Search for the cell housing the specified text and yield its [X, Y] center coordinate. 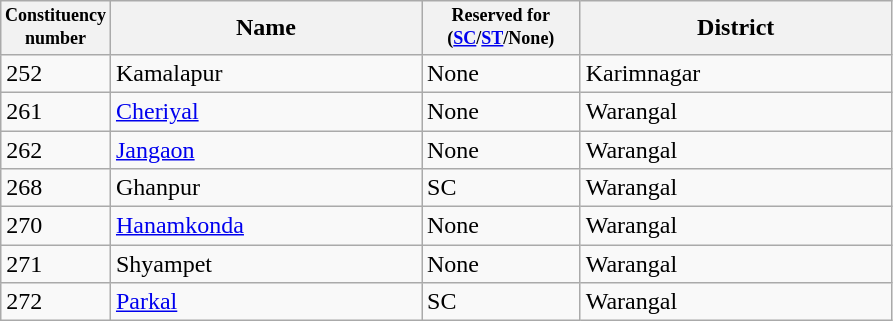
Ghanpur [266, 188]
268 [56, 188]
Kamalapur [266, 73]
Hanamkonda [266, 226]
Karimnagar [736, 73]
Cheriyal [266, 111]
Constituency number [56, 28]
271 [56, 264]
272 [56, 302]
252 [56, 73]
Shyampet [266, 264]
Jangaon [266, 150]
Name [266, 28]
District [736, 28]
261 [56, 111]
Reserved for (SC/ST/None) [502, 28]
262 [56, 150]
Parkal [266, 302]
270 [56, 226]
